Return the [x, y] coordinate for the center point of the cell that contains the specified text.  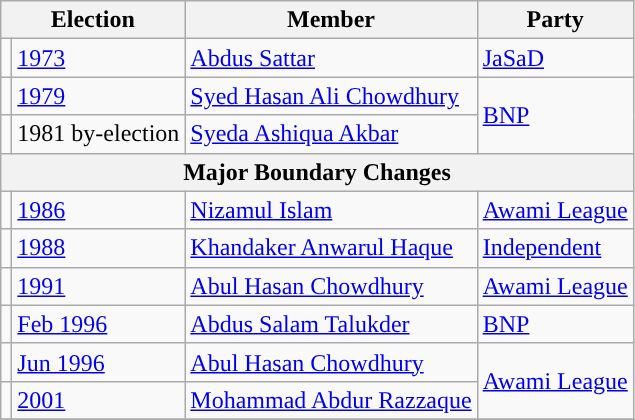
1986 [98, 210]
1973 [98, 58]
Member [331, 20]
2001 [98, 400]
Election [93, 20]
Feb 1996 [98, 324]
1981 by-election [98, 134]
1988 [98, 248]
Party [555, 20]
Abdus Salam Talukder [331, 324]
Mohammad Abdur Razzaque [331, 400]
Abdus Sattar [331, 58]
1979 [98, 96]
1991 [98, 286]
Syed Hasan Ali Chowdhury [331, 96]
Jun 1996 [98, 362]
Major Boundary Changes [318, 172]
Independent [555, 248]
Nizamul Islam [331, 210]
JaSaD [555, 58]
Syeda Ashiqua Akbar [331, 134]
Khandaker Anwarul Haque [331, 248]
